Return (x, y) of the center of cell containing provided text 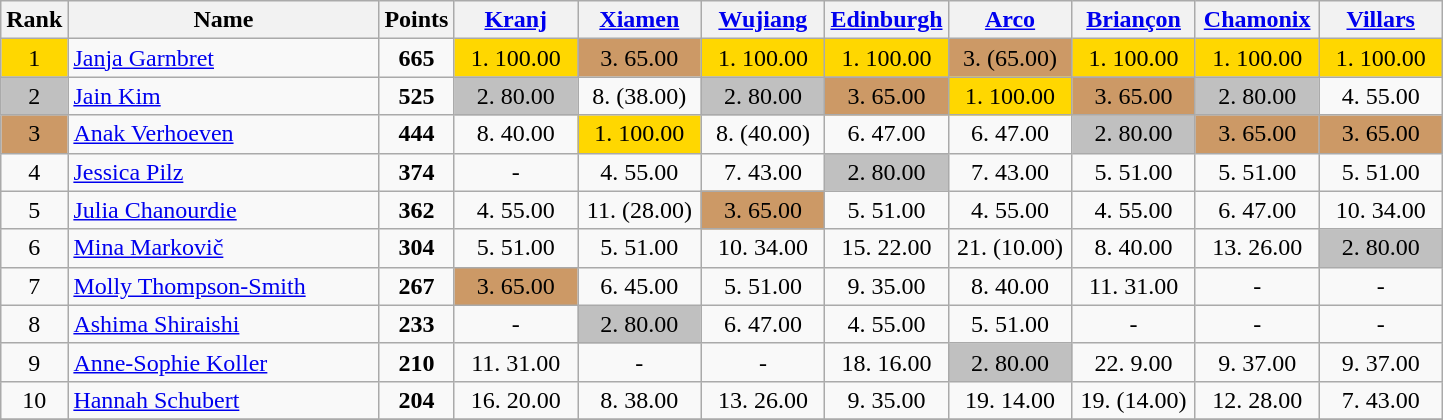
16. 20.00 (516, 400)
Ashima Shiraishi (224, 324)
8 (34, 324)
Jain Kim (224, 96)
2 (34, 96)
Anne-Sophie Koller (224, 362)
362 (416, 210)
Name (224, 20)
444 (416, 134)
3 (34, 134)
6 (34, 248)
19. (14.00) (1134, 400)
9 (34, 362)
7 (34, 286)
Julia Chanourdie (224, 210)
Jessica Pilz (224, 172)
12. 28.00 (1257, 400)
Villars (1381, 20)
1 (34, 58)
5 (34, 210)
Rank (34, 20)
233 (416, 324)
Xiamen (640, 20)
3. (65.00) (1010, 58)
8. (40.00) (763, 134)
Briançon (1134, 20)
6. 45.00 (640, 286)
Molly Thompson-Smith (224, 286)
21. (10.00) (1010, 248)
525 (416, 96)
304 (416, 248)
Wujiang (763, 20)
18. 16.00 (887, 362)
Hannah Schubert (224, 400)
4 (34, 172)
Anak Verhoeven (224, 134)
8. (38.00) (640, 96)
204 (416, 400)
Chamonix (1257, 20)
210 (416, 362)
665 (416, 58)
11. (28.00) (640, 210)
15. 22.00 (887, 248)
Edinburgh (887, 20)
267 (416, 286)
22. 9.00 (1134, 362)
Kranj (516, 20)
Mina Markovič (224, 248)
8. 38.00 (640, 400)
19. 14.00 (1010, 400)
Arco (1010, 20)
374 (416, 172)
10 (34, 400)
Points (416, 20)
Janja Garnbret (224, 58)
